Scan for the cell matching the given text and deliver its (X, Y) coordinate at center. 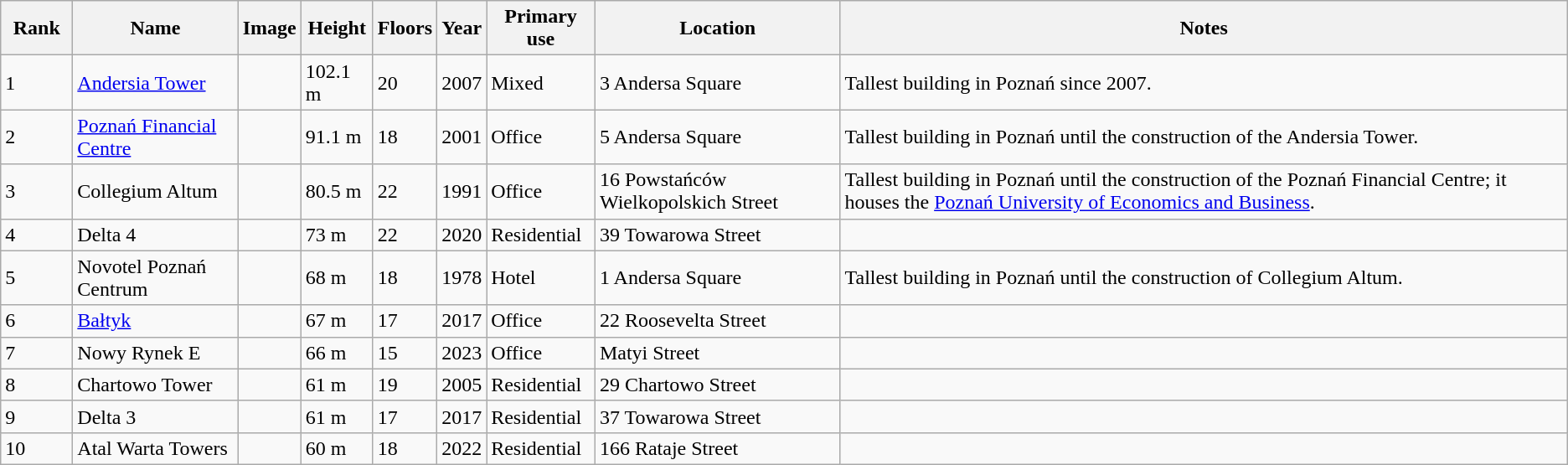
2005 (462, 385)
Mixed (541, 82)
Bałtyk (156, 321)
37 Towarowa Street (717, 416)
73 m (337, 235)
2 (37, 137)
8 (37, 385)
4 (37, 235)
Andersia Tower (156, 82)
102.1 m (337, 82)
6 (37, 321)
5 (37, 278)
Nowy Rynek E (156, 353)
91.1 m (337, 137)
Delta 4 (156, 235)
9 (37, 416)
10 (37, 448)
2007 (462, 82)
Location (717, 28)
Delta 3 (156, 416)
20 (405, 82)
15 (405, 353)
Height (337, 28)
29 Chartowo Street (717, 385)
Tallest building in Poznań until the construction of Collegium Altum. (1204, 278)
Notes (1204, 28)
2001 (462, 137)
Collegium Altum (156, 191)
Matyi Street (717, 353)
166 Rataje Street (717, 448)
Hotel (541, 278)
Poznań Financial Centre (156, 137)
7 (37, 353)
1991 (462, 191)
Image (270, 28)
Tallest building in Poznań since 2007. (1204, 82)
Year (462, 28)
2022 (462, 448)
Chartowo Tower (156, 385)
19 (405, 385)
66 m (337, 353)
39 Towarowa Street (717, 235)
5 Andersa Square (717, 137)
16 Powstańców Wielkopolskich Street (717, 191)
1 (37, 82)
Tallest building in Poznań until the construction of the Poznań Financial Centre; it houses the Poznań University of Economics and Business. (1204, 191)
80.5 m (337, 191)
Rank (37, 28)
Atal Warta Towers (156, 448)
67 m (337, 321)
1 Andersa Square (717, 278)
3 Andersa Square (717, 82)
Name (156, 28)
68 m (337, 278)
3 (37, 191)
Primary use (541, 28)
2020 (462, 235)
2023 (462, 353)
60 m (337, 448)
Floors (405, 28)
Novotel Poznań Centrum (156, 278)
1978 (462, 278)
22 Roosevelta Street (717, 321)
Tallest building in Poznań until the construction of the Andersia Tower. (1204, 137)
